Output the [X, Y] coordinate of the center of the cell containing the given text.  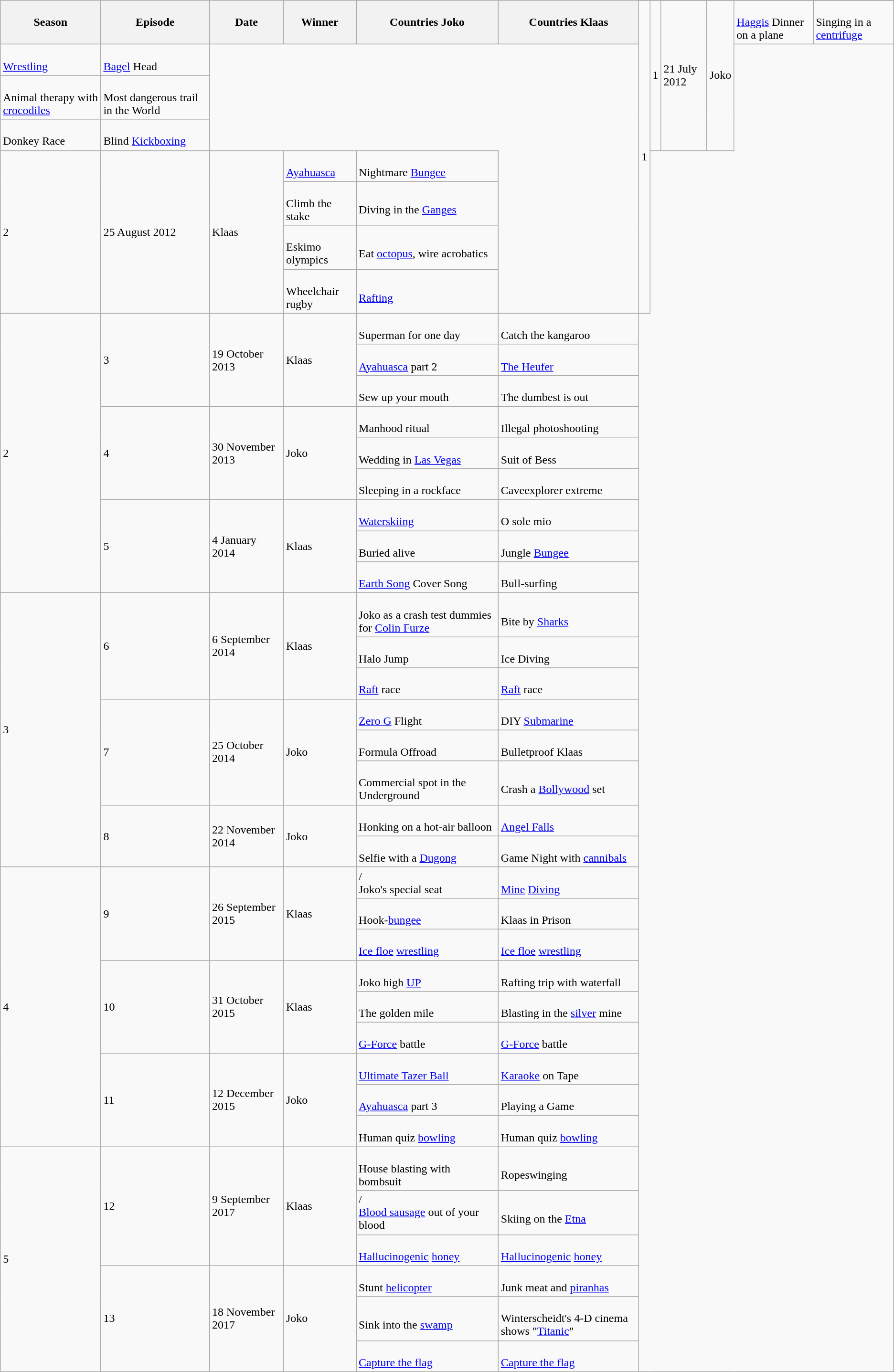
Hook-bungee [427, 914]
Karaoke on Tape [568, 1069]
O sole mio [568, 516]
Catch the kangaroo [568, 328]
The dumbest is out [568, 390]
Wheelchair rugby [319, 291]
Nightmare Bungee [427, 166]
Selfie with a Dugong [427, 852]
Rafting trip with waterfall [568, 976]
Angel Falls [568, 820]
9 September 2017 [246, 1206]
Sink into the swamp [427, 1319]
Ropeswinging [568, 1169]
Winterscheidt's 4-D cinema shows "Titanic" [568, 1319]
Animal therapy with crocodiles [51, 97]
4 January 2014 [246, 546]
31 October 2015 [246, 1007]
Joko as a crash test dummies for Colin Furze [427, 615]
Ice Diving [568, 652]
/Blood sausage out of your blood [427, 1213]
18 November 2017 [246, 1319]
Diving in the Ganges [427, 203]
Manhood ritual [427, 422]
Junk meat and piranhas [568, 1281]
Buried alive [427, 546]
Countries Klaas [568, 22]
Game Night with cannibals [568, 852]
Bulletproof Klaas [568, 746]
Blasting in the silver mine [568, 1007]
Wrestling [51, 60]
Suit of Bess [568, 453]
Superman for one day [427, 328]
25 August 2012 [155, 232]
Donkey Race [51, 135]
Blind Kickboxing [155, 135]
Rafting [427, 291]
12 December 2015 [246, 1100]
Stunt helicopter [427, 1281]
6 [155, 646]
Jungle Bungee [568, 546]
Playing a Game [568, 1100]
12 [155, 1206]
9 [155, 914]
Joko high UP [427, 976]
30 November 2013 [246, 453]
Ayahuasca [319, 166]
Countries Joko [427, 22]
Eat octopus, wire acrobatics [427, 247]
House blasting with bombsuit [427, 1169]
Bull-surfing [568, 578]
Sleeping in a rockface [427, 484]
21 July 2012 [684, 75]
11 [155, 1100]
Waterskiing [427, 516]
25 October 2014 [246, 752]
Formula Offroad [427, 746]
10 [155, 1007]
6 September 2014 [246, 646]
Winner [319, 22]
Earth Song Cover Song [427, 578]
19 October 2013 [246, 360]
Bagel Head [155, 60]
Commercial spot in the Underground [427, 783]
Bite by Sharks [568, 615]
Halo Jump [427, 652]
Mine Diving [568, 882]
Date [246, 22]
Season [51, 22]
Caveexplorer extreme [568, 484]
Singing in a centrifuge [853, 22]
Sew up your mouth [427, 390]
Most dangerous trail in the World [155, 97]
Haggis Dinner on a plane [774, 22]
Skiing on the Etna [568, 1213]
Climb the stake [319, 203]
13 [155, 1319]
Wedding in Las Vegas [427, 453]
Ayahuasca part 2 [427, 360]
Episode [155, 22]
The golden mile [427, 1007]
7 [155, 752]
The Heufer [568, 360]
Klaas in Prison [568, 914]
Eskimo olympics [319, 247]
26 September 2015 [246, 914]
Illegal photoshooting [568, 422]
DIY Submarine [568, 714]
8 [155, 836]
Ayahuasca part 3 [427, 1100]
Ultimate Tazer Ball [427, 1069]
Zero G Flight [427, 714]
Crash a Bollywood set [568, 783]
22 November 2014 [246, 836]
Honking on a hot-air balloon [427, 820]
/Joko's special seat [427, 882]
